Extract the [x, y] coordinate from the center of the cell holding the provided text.  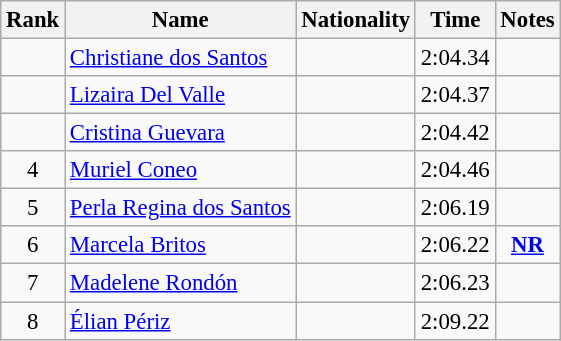
2:04.42 [455, 133]
NR [528, 245]
4 [33, 170]
7 [33, 283]
Rank [33, 20]
Muriel Coneo [180, 170]
Nationality [356, 20]
Perla Regina dos Santos [180, 208]
Élian Périz [180, 321]
Name [180, 20]
8 [33, 321]
Time [455, 20]
Marcela Britos [180, 245]
2:04.46 [455, 170]
Madelene Rondón [180, 283]
Cristina Guevara [180, 133]
Notes [528, 20]
6 [33, 245]
2:04.34 [455, 58]
2:06.23 [455, 283]
2:04.37 [455, 95]
Christiane dos Santos [180, 58]
2:09.22 [455, 321]
Lizaira Del Valle [180, 95]
2:06.19 [455, 208]
5 [33, 208]
2:06.22 [455, 245]
